Pinpoint the cell where the given text exists, returning its [x, y] midpoint coordinate. 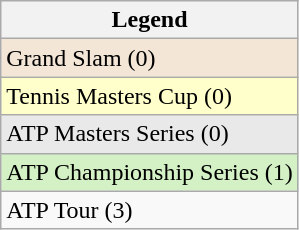
Grand Slam (0) [150, 58]
ATP Tour (3) [150, 210]
Tennis Masters Cup (0) [150, 96]
ATP Masters Series (0) [150, 134]
ATP Championship Series (1) [150, 172]
Legend [150, 20]
